Return [X, Y] of the center of cell containing provided text 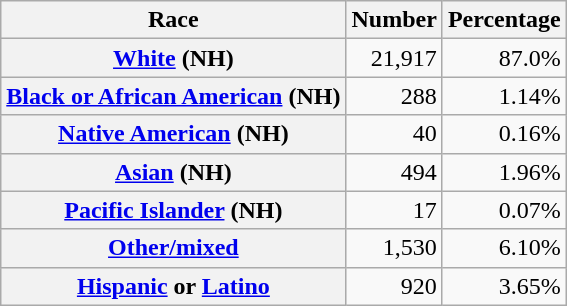
40 [394, 134]
1,530 [394, 248]
3.65% [504, 286]
Race [174, 20]
Percentage [504, 20]
0.07% [504, 210]
1.96% [504, 172]
494 [394, 172]
Hispanic or Latino [174, 286]
17 [394, 210]
Other/mixed [174, 248]
White (NH) [174, 58]
6.10% [504, 248]
0.16% [504, 134]
Black or African American (NH) [174, 96]
Asian (NH) [174, 172]
288 [394, 96]
920 [394, 286]
21,917 [394, 58]
Number [394, 20]
Pacific Islander (NH) [174, 210]
1.14% [504, 96]
87.0% [504, 58]
Native American (NH) [174, 134]
